Locate the cell with the specified text and output its [X, Y] center coordinate. 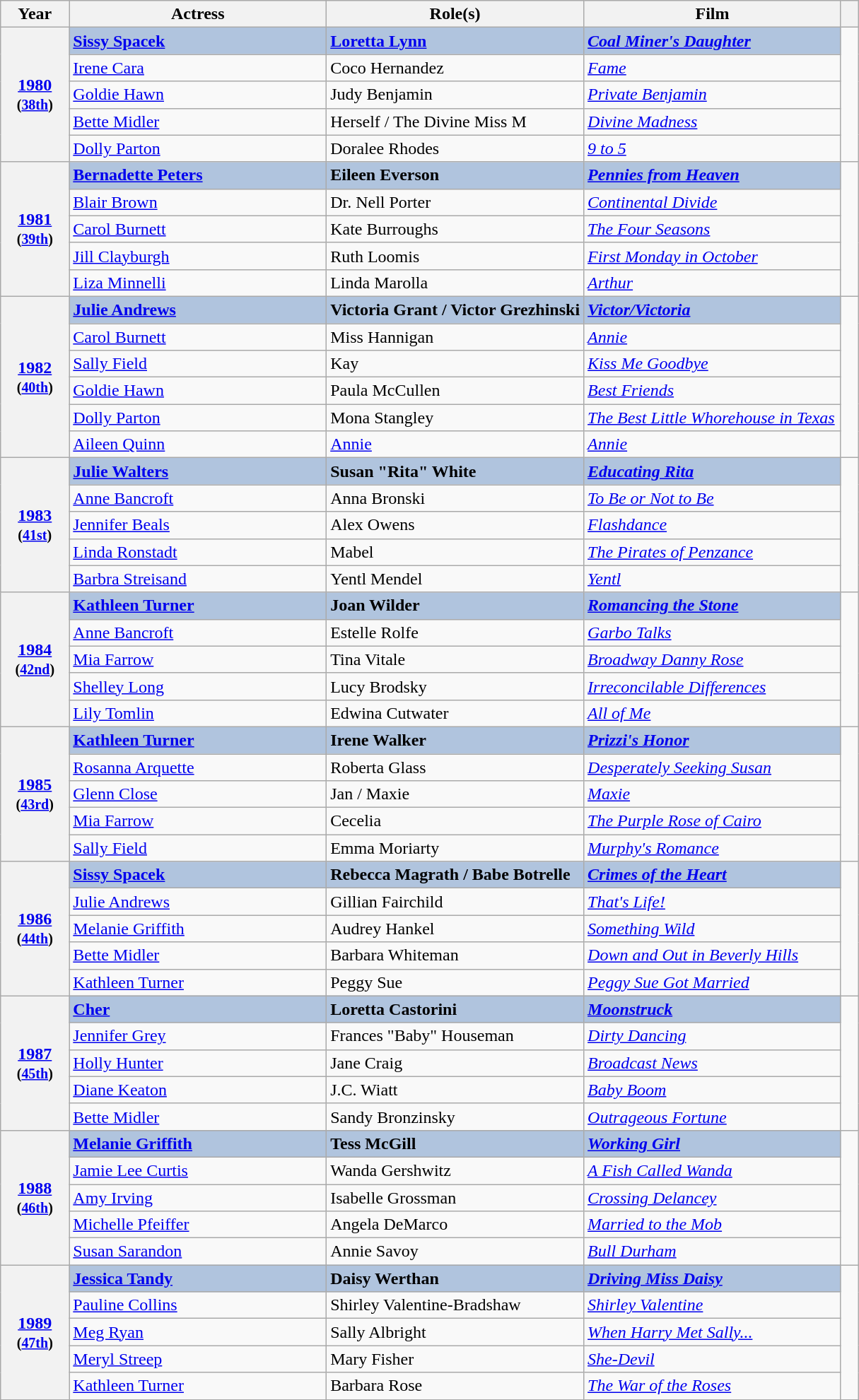
That's Life! [713, 902]
1988 (46th) [35, 1197]
Paula McCullen [455, 391]
Broadway Danny Rose [713, 659]
1985 (43rd) [35, 794]
Sandy Bronzinsky [455, 1117]
Victor/Victoria [713, 310]
Baby Boom [713, 1090]
Barbra Streisand [198, 579]
Diane Keaton [198, 1090]
1983 (41st) [35, 525]
To Be or Not to Be [713, 498]
Irene Walker [455, 740]
Coco Hernandez [455, 68]
Mabel [455, 552]
Tina Vitale [455, 659]
Roberta Glass [455, 767]
Outrageous Fortune [713, 1117]
Best Friends [713, 391]
Estelle Rolfe [455, 633]
Rosanna Arquette [198, 767]
Film [713, 14]
Garbo Talks [713, 633]
The Pirates of Penzance [713, 552]
Loretta Castorini [455, 1009]
Shirley Valentine-Bradshaw [455, 1305]
Broadcast News [713, 1063]
Private Benjamin [713, 95]
Arthur [713, 283]
1981 (39th) [35, 229]
Angela DeMarco [455, 1225]
Gillian Fairchild [455, 902]
Desperately Seeking Susan [713, 767]
Kay [455, 364]
Jan / Maxie [455, 794]
Moonstruck [713, 1009]
Something Wild [713, 929]
Jamie Lee Curtis [198, 1170]
Doralee Rhodes [455, 148]
A Fish Called Wanda [713, 1170]
Mary Fisher [455, 1359]
Julie Walters [198, 471]
Blair Brown [198, 202]
Anna Bronski [455, 498]
Maxie [713, 794]
Flashdance [713, 525]
Annie Savoy [455, 1252]
When Harry Met Sally... [713, 1332]
Crossing Delancey [713, 1198]
Herself / The Divine Miss M [455, 122]
Loretta Lynn [455, 41]
Cher [198, 1009]
Michelle Pfeiffer [198, 1225]
Amy Irving [198, 1198]
Working Girl [713, 1143]
Shirley Valentine [713, 1305]
Susan Sarandon [198, 1252]
Victoria Grant / Victor Grezhinski [455, 310]
Romancing the Stone [713, 606]
Irene Cara [198, 68]
Kate Burroughs [455, 229]
Down and Out in Beverly Hills [713, 955]
Kiss Me Goodbye [713, 364]
Peggy Sue [455, 982]
Jessica Tandy [198, 1278]
Liza Minnelli [198, 283]
1980 (38th) [35, 95]
The Purple Rose of Cairo [713, 821]
Divine Madness [713, 122]
Isabelle Grossman [455, 1198]
Prizzi's Honor [713, 740]
Glenn Close [198, 794]
Alex Owens [455, 525]
Wanda Gershwitz [455, 1170]
She-Devil [713, 1359]
Eileen Everson [455, 175]
Yentl [713, 579]
Daisy Werthan [455, 1278]
J.C. Wiatt [455, 1090]
Married to the Mob [713, 1225]
Emma Moriarty [455, 848]
1982 (40th) [35, 377]
Meg Ryan [198, 1332]
First Monday in October [713, 256]
Jill Clayburgh [198, 256]
1989 (47th) [35, 1332]
Aileen Quinn [198, 445]
Rebecca Magrath / Babe Botrelle [455, 875]
Edwina Cutwater [455, 713]
Frances "Baby" Houseman [455, 1036]
Driving Miss Daisy [713, 1278]
1986 (44th) [35, 929]
Miss Hannigan [455, 337]
Peggy Sue Got Married [713, 982]
Tess McGill [455, 1143]
Educating Rita [713, 471]
Jennifer Grey [198, 1036]
Linda Marolla [455, 283]
Audrey Hankel [455, 929]
Ruth Loomis [455, 256]
Barbara Rose [455, 1386]
Crimes of the Heart [713, 875]
Dirty Dancing [713, 1036]
Actress [198, 14]
Barbara Whiteman [455, 955]
1987 (45th) [35, 1063]
Murphy's Romance [713, 848]
Dr. Nell Porter [455, 202]
Irreconcilable Differences [713, 686]
Sally Albright [455, 1332]
Bernadette Peters [198, 175]
Jennifer Beals [198, 525]
Lucy Brodsky [455, 686]
The Four Seasons [713, 229]
Pauline Collins [198, 1305]
Mona Stangley [455, 418]
Joan Wilder [455, 606]
Role(s) [455, 14]
9 to 5 [713, 148]
Judy Benjamin [455, 95]
Cecelia [455, 821]
Yentl Mendel [455, 579]
1984 (42nd) [35, 659]
Jane Craig [455, 1063]
Continental Divide [713, 202]
Meryl Streep [198, 1359]
Susan "Rita" White [455, 471]
The Best Little Whorehouse in Texas [713, 418]
Pennies from Heaven [713, 175]
All of Me [713, 713]
Coal Miner's Daughter [713, 41]
Bull Durham [713, 1252]
The War of the Roses [713, 1386]
Lily Tomlin [198, 713]
Holly Hunter [198, 1063]
Fame [713, 68]
Year [35, 14]
Linda Ronstadt [198, 552]
Shelley Long [198, 686]
